Determine the (X, Y) coordinate at the center of the cell enclosing the given text.  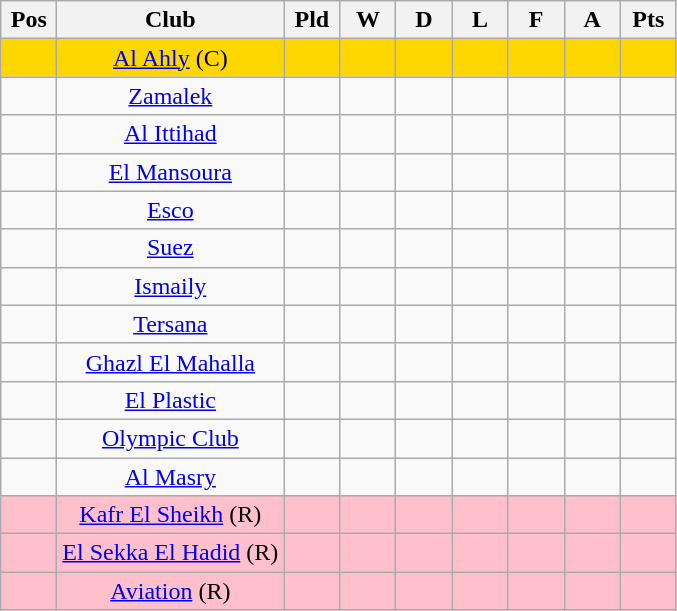
El Plastic (170, 400)
Suez (170, 248)
Zamalek (170, 96)
Ghazl El Mahalla (170, 362)
Aviation (R) (170, 591)
Al Masry (170, 477)
L (480, 20)
A (592, 20)
Kafr El Sheikh (R) (170, 515)
El Sekka El Hadid (R) (170, 553)
Al Ittihad (170, 134)
W (368, 20)
Pld (312, 20)
Al Ahly (C) (170, 58)
Pts (648, 20)
Pos (29, 20)
El Mansoura (170, 172)
Esco (170, 210)
Club (170, 20)
F (536, 20)
Olympic Club (170, 438)
D (424, 20)
Ismaily (170, 286)
Tersana (170, 324)
